Search for the cell housing the specified text and yield its (X, Y) center coordinate. 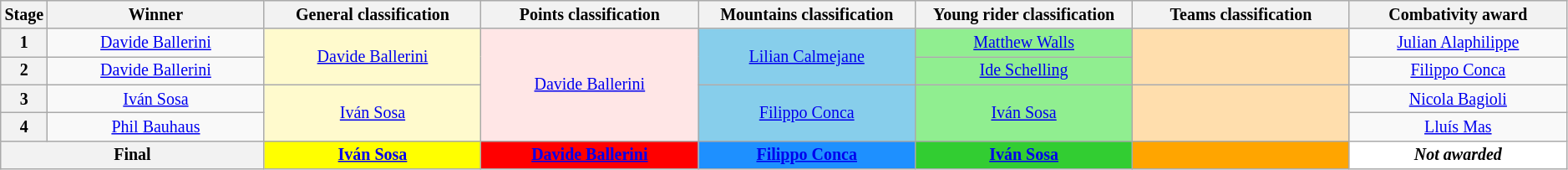
Combativity award (1458, 15)
Lilian Calmejane (807, 57)
Final (132, 154)
Winner (155, 15)
Not awarded (1458, 154)
Matthew Walls (1024, 44)
1 (24, 44)
Points classification (590, 15)
Teams classification (1241, 15)
4 (24, 127)
2 (24, 70)
Young rider classification (1024, 15)
Ide Schelling (1024, 70)
General classification (373, 15)
Phil Bauhaus (155, 127)
Mountains classification (807, 15)
Stage (24, 15)
Nicola Bagioli (1458, 99)
Julian Alaphilippe (1458, 44)
Lluís Mas (1458, 127)
3 (24, 99)
